Scan for the cell matching the given text and deliver its [X, Y] coordinate at center. 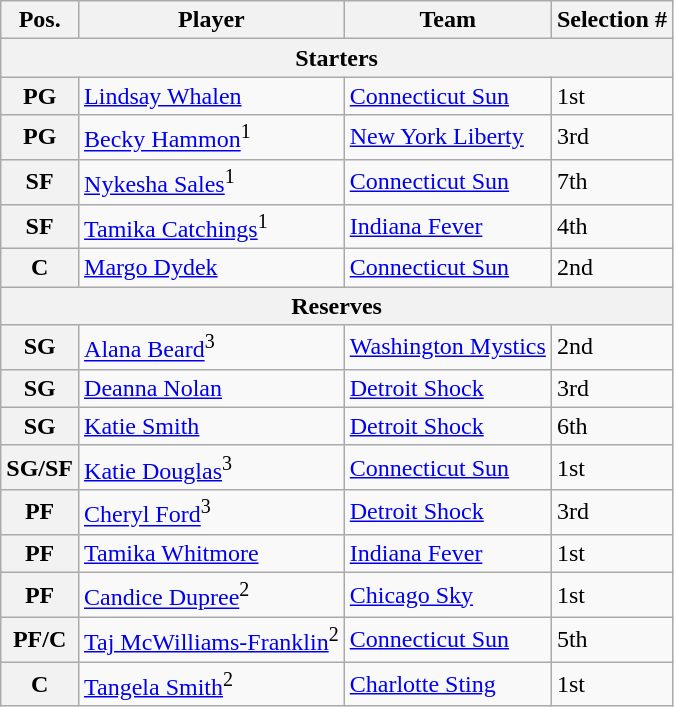
Cheryl Ford3 [212, 512]
5th [612, 640]
Reserves [337, 306]
Tangela Smith2 [212, 684]
Deanna Nolan [212, 388]
6th [612, 426]
Chicago Sky [448, 596]
7th [612, 182]
Alana Beard3 [212, 348]
Selection # [612, 20]
Washington Mystics [448, 348]
Player [212, 20]
Charlotte Sting [448, 684]
Margo Dydek [212, 268]
Tamika Whitmore [212, 554]
Starters [337, 58]
Team [448, 20]
PF/C [40, 640]
Candice Dupree2 [212, 596]
Lindsay Whalen [212, 96]
Katie Smith [212, 426]
SG/SF [40, 468]
Taj McWilliams-Franklin2 [212, 640]
Becky Hammon1 [212, 138]
Tamika Catchings1 [212, 226]
4th [612, 226]
Katie Douglas3 [212, 468]
Pos. [40, 20]
Nykesha Sales1 [212, 182]
New York Liberty [448, 138]
